Determine the (x, y) coordinate at the center of the cell enclosing the given text.  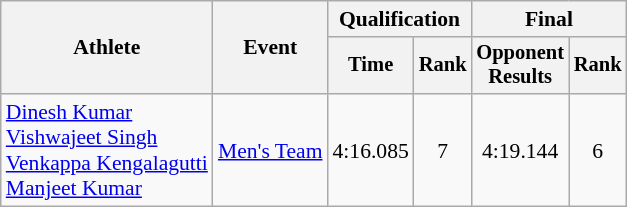
7 (443, 150)
Men's Team (270, 150)
Athlete (107, 48)
Qualification (400, 19)
Event (270, 48)
6 (598, 150)
4:16.085 (371, 150)
Time (371, 66)
4:19.144 (520, 150)
Final (548, 19)
OpponentResults (520, 66)
Dinesh KumarVishwajeet SinghVenkappa KengalaguttiManjeet Kumar (107, 150)
